For the text-containing cell, return its midpoint in (x, y) coordinate format. 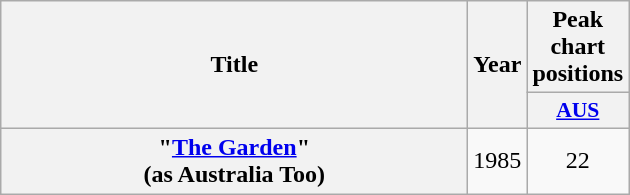
Year (498, 65)
Peak chart positions (578, 47)
"The Garden"(as Australia Too) (234, 160)
Title (234, 65)
22 (578, 160)
1985 (498, 160)
AUS (578, 111)
